Detect which cell encompasses the target text, then output its (x, y) center coordinate. 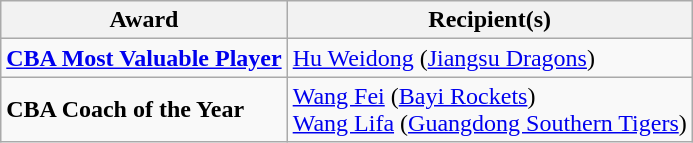
Wang Fei (Bayi Rockets)Wang Lifa (Guangdong Southern Tigers) (490, 110)
Recipient(s) (490, 20)
CBA Most Valuable Player (144, 58)
CBA Coach of the Year (144, 110)
Award (144, 20)
Hu Weidong (Jiangsu Dragons) (490, 58)
